Detect which cell encompasses the target text, then output its (X, Y) center coordinate. 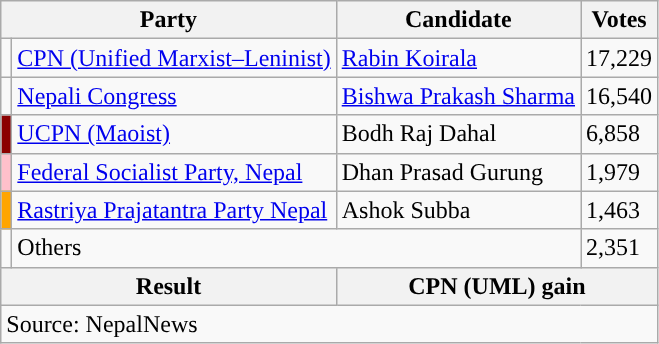
6,858 (620, 134)
Nepali Congress (174, 96)
Source: NepalNews (330, 324)
2,351 (620, 248)
Bishwa Prakash Sharma (458, 96)
Party (168, 20)
1,463 (620, 210)
UCPN (Maoist) (174, 134)
CPN (Unified Marxist–Leninist) (174, 58)
Candidate (458, 20)
Federal Socialist Party, Nepal (174, 172)
16,540 (620, 96)
Rabin Koirala (458, 58)
CPN (UML) gain (496, 286)
Bodh Raj Dahal (458, 134)
1,979 (620, 172)
Ashok Subba (458, 210)
Result (168, 286)
Others (296, 248)
Votes (620, 20)
Dhan Prasad Gurung (458, 172)
Rastriya Prajatantra Party Nepal (174, 210)
17,229 (620, 58)
